Capture the cell that displays the provided text and extract its [x, y] central coordinate. 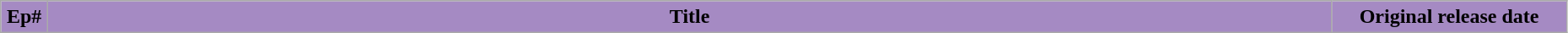
Original release date [1449, 17]
Title [689, 17]
Ep# [24, 17]
